Return (x, y) of the center of cell containing provided text 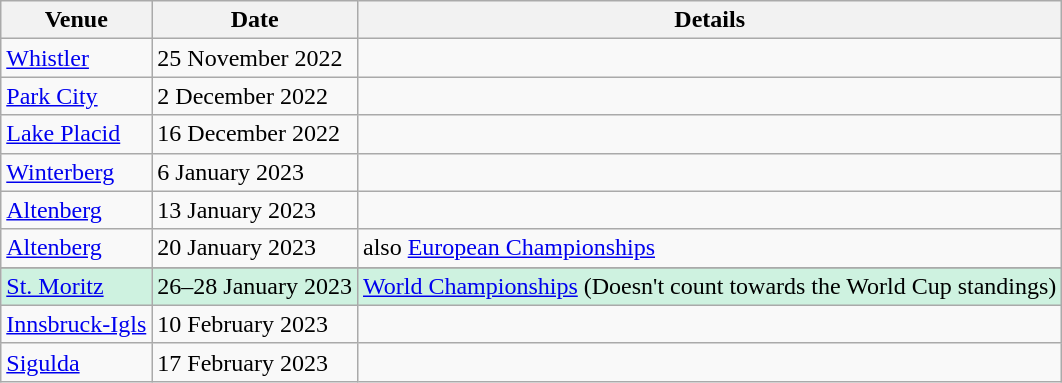
Date (255, 20)
Details (709, 20)
Sigulda (76, 362)
2 December 2022 (255, 96)
16 December 2022 (255, 134)
26–28 January 2023 (255, 286)
also European Championships (709, 248)
20 January 2023 (255, 248)
17 February 2023 (255, 362)
World Championships (Doesn't count towards the World Cup standings) (709, 286)
Venue (76, 20)
6 January 2023 (255, 172)
Lake Placid (76, 134)
Innsbruck-Igls (76, 324)
Park City (76, 96)
St. Moritz (76, 286)
Whistler (76, 58)
10 February 2023 (255, 324)
Winterberg (76, 172)
25 November 2022 (255, 58)
13 January 2023 (255, 210)
